Locate the cell with the specified text and output its [x, y] center coordinate. 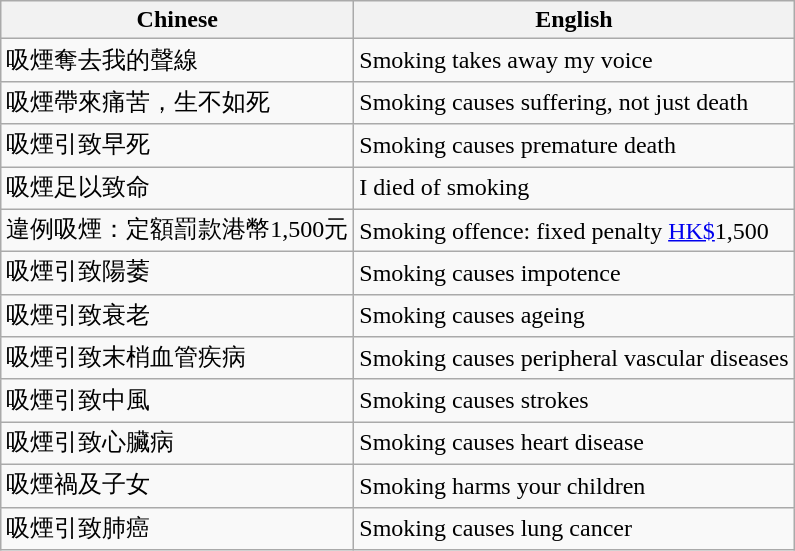
Smoking takes away my voice [574, 60]
Smoking causes suffering, not just death [574, 102]
吸煙奪去我的聲線 [178, 60]
Smoking causes heart disease [574, 444]
Chinese [178, 20]
Smoking harms your children [574, 486]
違例吸煙：定額罰款港幣1,500元 [178, 230]
吸煙引致陽萎 [178, 274]
Smoking causes impotence [574, 274]
Smoking causes strokes [574, 400]
吸煙引致中風 [178, 400]
吸煙引致衰老 [178, 316]
Smoking causes ageing [574, 316]
Smoking causes premature death [574, 146]
吸煙帶來痛苦，生不如死 [178, 102]
吸煙引致早死 [178, 146]
Smoking causes peripheral vascular diseases [574, 358]
Smoking causes lung cancer [574, 528]
I died of smoking [574, 188]
English [574, 20]
吸煙引致心臟病 [178, 444]
吸煙引致肺癌 [178, 528]
Smoking offence: fixed penalty HK$1,500 [574, 230]
吸煙禍及子女 [178, 486]
吸煙引致末梢血管疾病 [178, 358]
吸煙足以致命 [178, 188]
